Output the [x, y] coordinate of the center of the cell containing the given text.  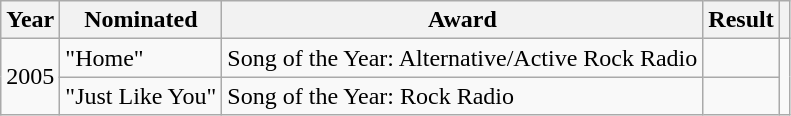
2005 [30, 77]
Award [462, 20]
Nominated [141, 20]
"Home" [141, 58]
Year [30, 20]
Result [741, 20]
Song of the Year: Rock Radio [462, 96]
"Just Like You" [141, 96]
Song of the Year: Alternative/Active Rock Radio [462, 58]
